Output the (X, Y) coordinate of the center of the cell containing the given text.  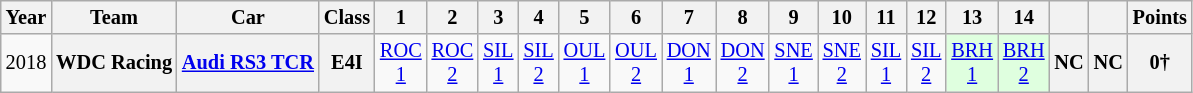
12 (926, 17)
0† (1160, 63)
6 (636, 17)
5 (585, 17)
OUL2 (636, 63)
13 (972, 17)
Car (248, 17)
1 (401, 17)
7 (689, 17)
10 (842, 17)
BRH2 (1024, 63)
Points (1160, 17)
SNE2 (842, 63)
SNE1 (793, 63)
DON2 (743, 63)
9 (793, 17)
Class (347, 17)
11 (886, 17)
WDC Racing (114, 63)
4 (538, 17)
2 (453, 17)
OUL1 (585, 63)
BRH1 (972, 63)
E4I (347, 63)
Audi RS3 TCR (248, 63)
3 (498, 17)
ROC2 (453, 63)
Team (114, 17)
8 (743, 17)
2018 (26, 63)
ROC1 (401, 63)
14 (1024, 17)
Year (26, 17)
DON1 (689, 63)
